Provide the (x, y) coordinate of the cell's center where the given text is located.  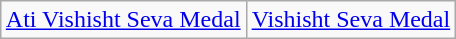
Vishisht Seva Medal (351, 20)
Ati Vishisht Seva Medal (123, 20)
